Return (x, y) of the center of cell containing provided text 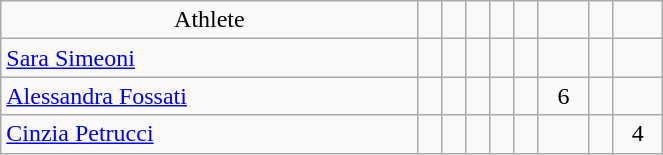
Alessandra Fossati (210, 96)
4 (638, 134)
6 (563, 96)
Athlete (210, 20)
Cinzia Petrucci (210, 134)
Sara Simeoni (210, 58)
